Find where the given text appears and provide that cell's center as [X, Y] coordinate. 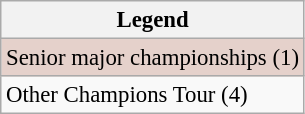
Other Champions Tour (4) [153, 95]
Senior major championships (1) [153, 58]
Legend [153, 20]
